Return the (X, Y) coordinate for the center point of the cell that contains the specified text.  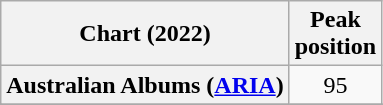
Chart (2022) (145, 34)
95 (335, 85)
Peakposition (335, 34)
Australian Albums (ARIA) (145, 85)
